From the cell containing the given text, extract its center point as (x, y) coordinate. 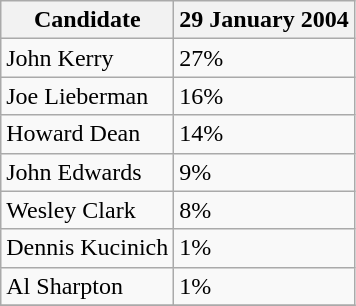
8% (264, 210)
Howard Dean (88, 134)
9% (264, 172)
John Kerry (88, 58)
29 January 2004 (264, 20)
John Edwards (88, 172)
Candidate (88, 20)
14% (264, 134)
27% (264, 58)
Dennis Kucinich (88, 248)
16% (264, 96)
Wesley Clark (88, 210)
Al Sharpton (88, 286)
Joe Lieberman (88, 96)
